Provide the (X, Y) coordinate of the cell's center where the given text is located.  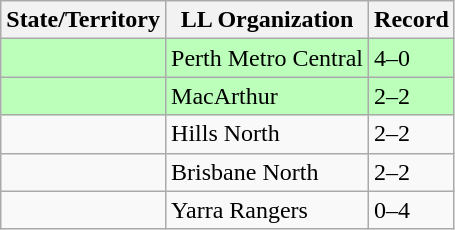
MacArthur (268, 96)
Yarra Rangers (268, 210)
Perth Metro Central (268, 58)
LL Organization (268, 20)
4–0 (412, 58)
Record (412, 20)
0–4 (412, 210)
Brisbane North (268, 172)
Hills North (268, 134)
State/Territory (84, 20)
